Detect which cell encompasses the target text, then output its (X, Y) center coordinate. 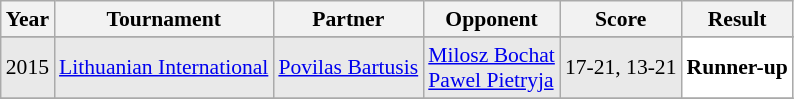
Povilas Bartusis (348, 68)
Runner-up (738, 68)
Result (738, 19)
Lithuanian International (164, 68)
Tournament (164, 19)
Partner (348, 19)
Milosz Bochat Pawel Pietryja (492, 68)
Score (621, 19)
17-21, 13-21 (621, 68)
Opponent (492, 19)
Year (28, 19)
2015 (28, 68)
